Capture the cell that displays the provided text and extract its [X, Y] central coordinate. 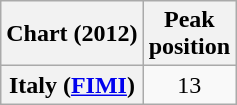
Chart (2012) [72, 34]
Italy (FIMI) [72, 85]
Peakposition [189, 34]
13 [189, 85]
